Capture the cell that displays the provided text and extract its (X, Y) central coordinate. 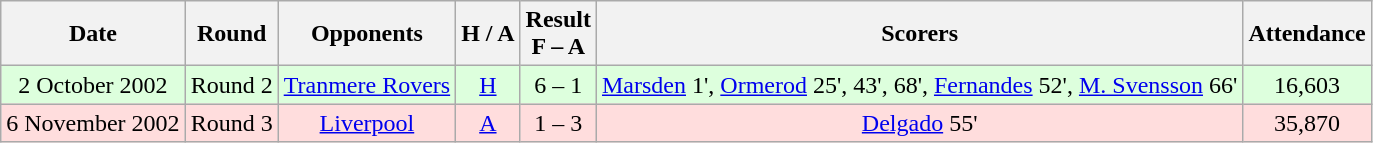
A (488, 123)
ResultF – A (558, 34)
35,870 (1307, 123)
Scorers (919, 34)
Date (93, 34)
Tranmere Rovers (366, 85)
1 – 3 (558, 123)
Marsden 1', Ormerod 25', 43', 68', Fernandes 52', M. Svensson 66' (919, 85)
H / A (488, 34)
H (488, 85)
6 – 1 (558, 85)
Round 3 (232, 123)
Opponents (366, 34)
Round 2 (232, 85)
16,603 (1307, 85)
Delgado 55' (919, 123)
6 November 2002 (93, 123)
2 October 2002 (93, 85)
Attendance (1307, 34)
Liverpool (366, 123)
Round (232, 34)
